For the text-containing cell, return its midpoint in [X, Y] coordinate format. 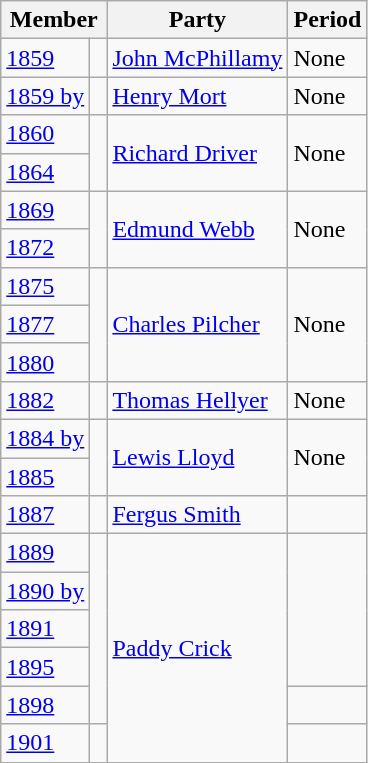
Charles Pilcher [198, 324]
1895 [46, 667]
Richard Driver [198, 153]
1860 [46, 134]
Lewis Lloyd [198, 457]
1869 [46, 210]
1898 [46, 705]
1901 [46, 743]
Period [328, 20]
1880 [46, 362]
1889 [46, 553]
Thomas Hellyer [198, 400]
1882 [46, 400]
1885 [46, 477]
Fergus Smith [198, 515]
1859 by [46, 96]
1864 [46, 172]
1887 [46, 515]
Paddy Crick [198, 648]
1875 [46, 286]
1891 [46, 629]
Party [198, 20]
John McPhillamy [198, 58]
Henry Mort [198, 96]
1884 by [46, 438]
Member [54, 20]
1872 [46, 248]
1859 [46, 58]
1890 by [46, 591]
Edmund Webb [198, 229]
1877 [46, 324]
